Find where the given text appears and provide that cell's center as [x, y] coordinate. 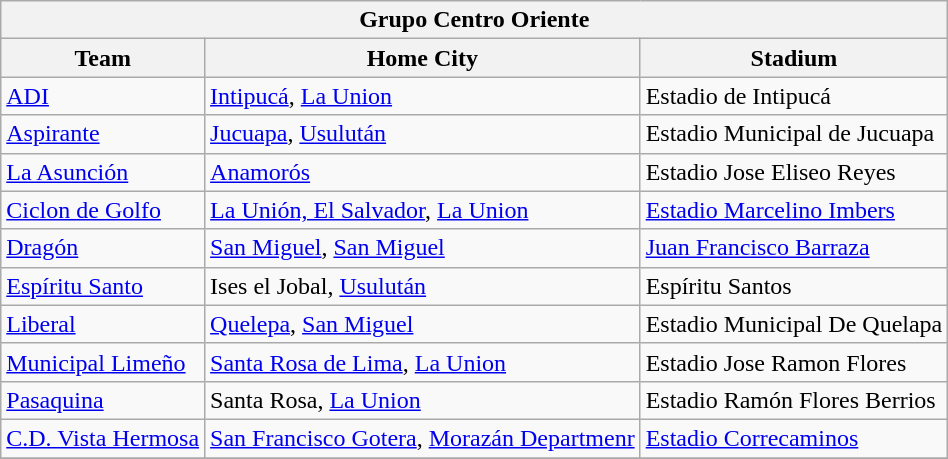
Team [103, 58]
Dragón [103, 248]
Grupo Centro Oriente [474, 20]
Estadio Municipal De Quelapa [794, 324]
San Francisco Gotera, Morazán Departmenr [423, 438]
Ises el Jobal, Usulután [423, 286]
Quelepa, San Miguel [423, 324]
Espíritu Santo [103, 286]
Home City [423, 58]
Ciclon de Golfo [103, 210]
Santa Rosa, La Union [423, 400]
Estadio Ramón Flores Berrios [794, 400]
La Asunción [103, 172]
Municipal Limeño [103, 362]
Estadio Jose Eliseo Reyes [794, 172]
Estadio Municipal de Jucuapa [794, 134]
Pasaquina [103, 400]
Juan Francisco Barraza [794, 248]
San Miguel, San Miguel [423, 248]
Santa Rosa de Lima, La Union [423, 362]
Jucuapa, Usulután [423, 134]
C.D. Vista Hermosa [103, 438]
Estadio Jose Ramon Flores [794, 362]
La Unión, El Salvador, La Union [423, 210]
Estadio Marcelino Imbers [794, 210]
Anamorós [423, 172]
Intipucá, La Union [423, 96]
Liberal [103, 324]
ADI [103, 96]
Estadio de Intipucá [794, 96]
Espíritu Santos [794, 286]
Estadio Correcaminos [794, 438]
Stadium [794, 58]
Aspirante [103, 134]
